Locate the cell with the specified text and output its (x, y) center coordinate. 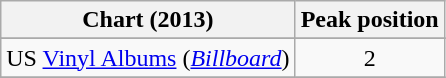
Peak position (370, 20)
Chart (2013) (148, 20)
2 (370, 58)
US Vinyl Albums (Billboard) (148, 58)
